Locate the cell with the specified text and output its (X, Y) center coordinate. 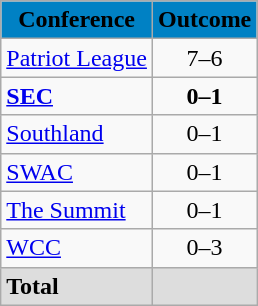
SWAC (77, 172)
Outcome (204, 20)
Southland (77, 134)
7–6 (204, 58)
0–3 (204, 248)
Total (77, 286)
SEC (77, 96)
Conference (77, 20)
Patriot League (77, 58)
The Summit (77, 210)
WCC (77, 248)
